Extract the (x, y) coordinate from the center of the cell holding the provided text.  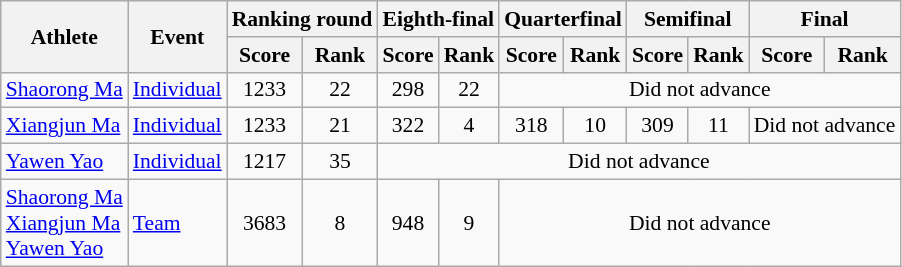
Eighth-final (438, 19)
Semifinal (688, 19)
10 (594, 126)
Event (178, 36)
948 (408, 222)
8 (340, 222)
298 (408, 90)
Xiangjun Ma (64, 126)
318 (531, 126)
Team (178, 222)
Final (825, 19)
4 (470, 126)
Athlete (64, 36)
35 (340, 162)
9 (470, 222)
Yawen Yao (64, 162)
21 (340, 126)
11 (718, 126)
Ranking round (302, 19)
1217 (265, 162)
Shaorong Ma (64, 90)
3683 (265, 222)
Quarterfinal (563, 19)
309 (658, 126)
Shaorong Ma Xiangjun Ma Yawen Yao (64, 222)
322 (408, 126)
